Search for the cell housing the specified text and yield its (X, Y) center coordinate. 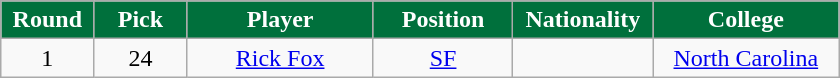
North Carolina (746, 58)
1 (48, 58)
Round (48, 20)
Pick (140, 20)
Nationality (583, 20)
24 (140, 58)
College (746, 20)
Player (280, 20)
SF (443, 58)
Rick Fox (280, 58)
Position (443, 20)
